For the text-containing cell, return its midpoint in (x, y) coordinate format. 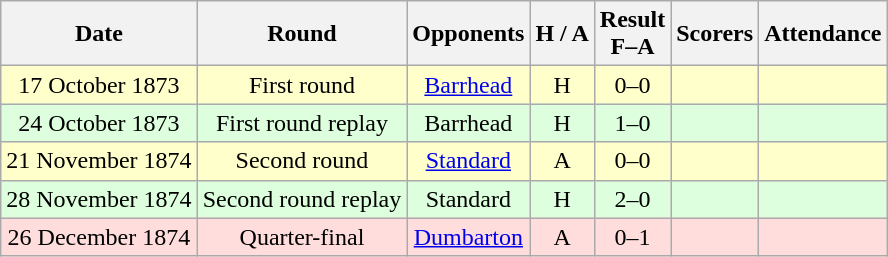
Second round (302, 161)
Date (99, 34)
Opponents (468, 34)
0–1 (632, 237)
26 December 1874 (99, 237)
Scorers (715, 34)
Round (302, 34)
17 October 1873 (99, 85)
24 October 1873 (99, 123)
Quarter-final (302, 237)
ResultF–A (632, 34)
21 November 1874 (99, 161)
Attendance (823, 34)
28 November 1874 (99, 199)
First round (302, 85)
Second round replay (302, 199)
2–0 (632, 199)
H / A (562, 34)
1–0 (632, 123)
First round replay (302, 123)
Dumbarton (468, 237)
